Output the (x, y) coordinate of the center of the cell containing the given text.  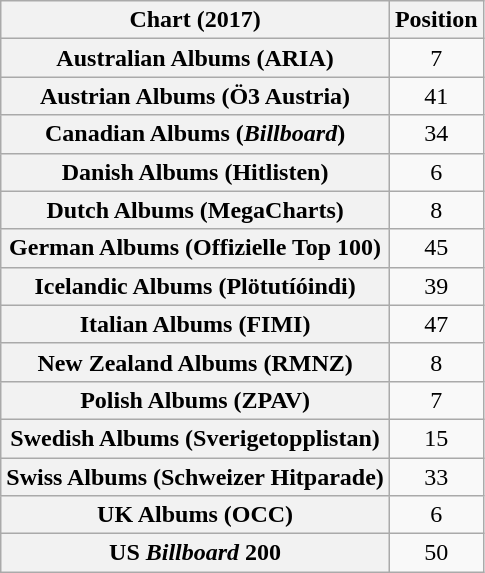
Chart (2017) (196, 20)
50 (436, 553)
Swedish Albums (Sverigetopplistan) (196, 438)
Dutch Albums (MegaCharts) (196, 210)
Danish Albums (Hitlisten) (196, 172)
Australian Albums (ARIA) (196, 58)
Canadian Albums (Billboard) (196, 134)
Austrian Albums (Ö3 Austria) (196, 96)
41 (436, 96)
45 (436, 248)
34 (436, 134)
US Billboard 200 (196, 553)
33 (436, 477)
Icelandic Albums (Plötutíóindi) (196, 286)
New Zealand Albums (RMNZ) (196, 362)
Italian Albums (FIMI) (196, 324)
Swiss Albums (Schweizer Hitparade) (196, 477)
Position (436, 20)
Polish Albums (ZPAV) (196, 400)
15 (436, 438)
German Albums (Offizielle Top 100) (196, 248)
47 (436, 324)
39 (436, 286)
UK Albums (OCC) (196, 515)
